Return the [x, y] coordinate for the center point of the cell that contains the specified text.  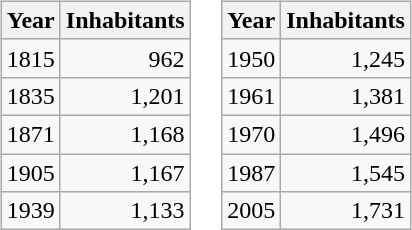
1905 [30, 173]
1950 [252, 58]
1,168 [125, 134]
2005 [252, 211]
1,731 [346, 211]
1970 [252, 134]
1871 [30, 134]
1939 [30, 211]
1,245 [346, 58]
1,545 [346, 173]
1815 [30, 58]
1,201 [125, 96]
962 [125, 58]
1,381 [346, 96]
1,133 [125, 211]
1987 [252, 173]
1,167 [125, 173]
1961 [252, 96]
1835 [30, 96]
1,496 [346, 134]
